For the text-containing cell, return its midpoint in [X, Y] coordinate format. 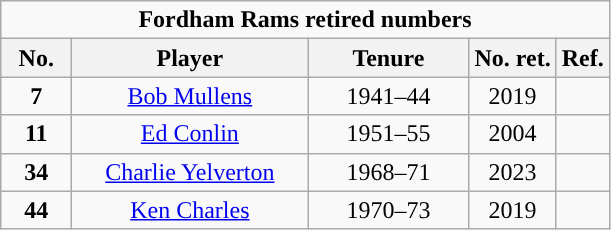
Bob Mullens [190, 96]
Fordham Rams retired numbers [305, 20]
2023 [512, 172]
1968–71 [388, 172]
11 [36, 134]
2004 [512, 134]
No. [36, 58]
Charlie Yelverton [190, 172]
No. ret. [512, 58]
34 [36, 172]
7 [36, 96]
1941–44 [388, 96]
Tenure [388, 58]
44 [36, 210]
Ken Charles [190, 210]
1970–73 [388, 210]
1951–55 [388, 134]
Ref. [582, 58]
Player [190, 58]
Ed Conlin [190, 134]
